Pinpoint the cell where the given text exists, returning its (x, y) midpoint coordinate. 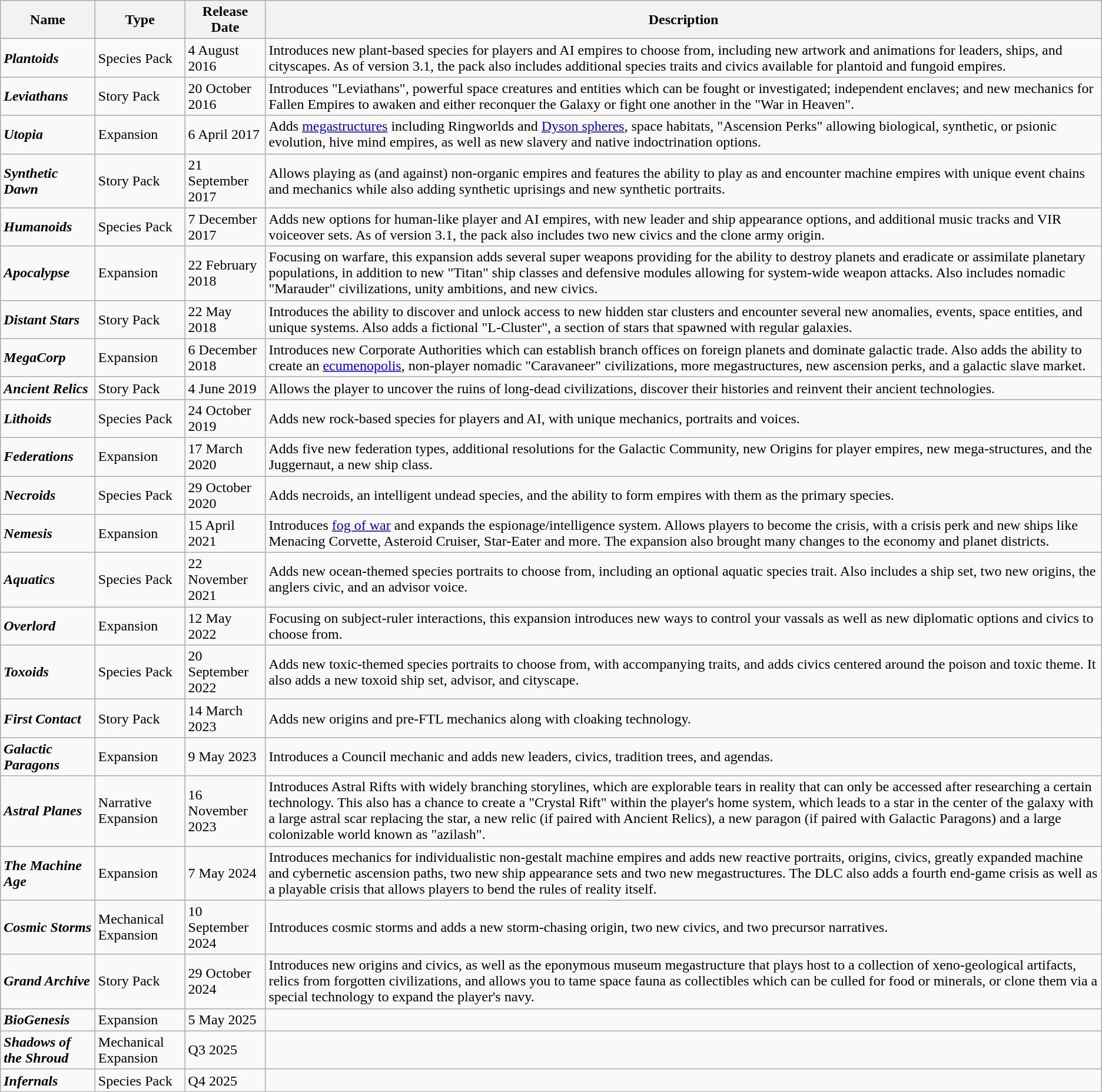
Narrative Expansion (140, 811)
29 October 2020 (225, 494)
Necroids (48, 494)
22 February 2018 (225, 273)
Q3 2025 (225, 1050)
6 December 2018 (225, 358)
First Contact (48, 718)
24 October 2019 (225, 418)
BioGenesis (48, 1020)
Nemesis (48, 533)
10 September 2024 (225, 927)
4 August 2016 (225, 58)
7 May 2024 (225, 873)
Adds new rock-based species for players and AI, with unique mechanics, portraits and voices. (683, 418)
20 September 2022 (225, 672)
4 June 2019 (225, 388)
Infernals (48, 1080)
Plantoids (48, 58)
Q4 2025 (225, 1080)
5 May 2025 (225, 1020)
Allows the player to uncover the ruins of long-dead civilizations, discover their histories and reinvent their ancient technologies. (683, 388)
7 December 2017 (225, 227)
20 October 2016 (225, 97)
Lithoids (48, 418)
Distant Stars (48, 319)
Aquatics (48, 580)
22 May 2018 (225, 319)
9 May 2023 (225, 757)
21 September 2017 (225, 181)
17 March 2020 (225, 457)
Synthetic Dawn (48, 181)
Type (140, 20)
Introduces cosmic storms and adds a new storm-chasing origin, two new civics, and two precursor narratives. (683, 927)
Overlord (48, 626)
Adds necroids, an intelligent undead species, and the ability to form empires with them as the primary species. (683, 494)
Description (683, 20)
Ancient Relics (48, 388)
Leviathans (48, 97)
15 April 2021 (225, 533)
Utopia (48, 134)
Cosmic Storms (48, 927)
6 April 2017 (225, 134)
The Machine Age (48, 873)
Apocalypse (48, 273)
Release Date (225, 20)
Introduces a Council mechanic and adds new leaders, civics, tradition trees, and agendas. (683, 757)
Galactic Paragons (48, 757)
Humanoids (48, 227)
12 May 2022 (225, 626)
22 November 2021 (225, 580)
14 March 2023 (225, 718)
Toxoids (48, 672)
Federations (48, 457)
MegaCorp (48, 358)
16 November 2023 (225, 811)
Astral Planes (48, 811)
Name (48, 20)
Shadows of the Shroud (48, 1050)
Grand Archive (48, 981)
29 October 2024 (225, 981)
Adds new origins and pre-FTL mechanics along with cloaking technology. (683, 718)
